Provide the [X, Y] coordinate of the cell's center where the given text is located.  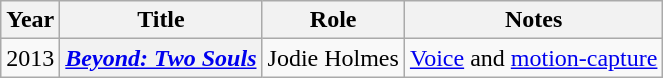
Notes [534, 20]
Beyond: Two Souls [161, 58]
Title [161, 20]
Role [333, 20]
Year [30, 20]
2013 [30, 58]
Jodie Holmes [333, 58]
Voice and motion-capture [534, 58]
